Scan for the cell matching the given text and deliver its (X, Y) coordinate at center. 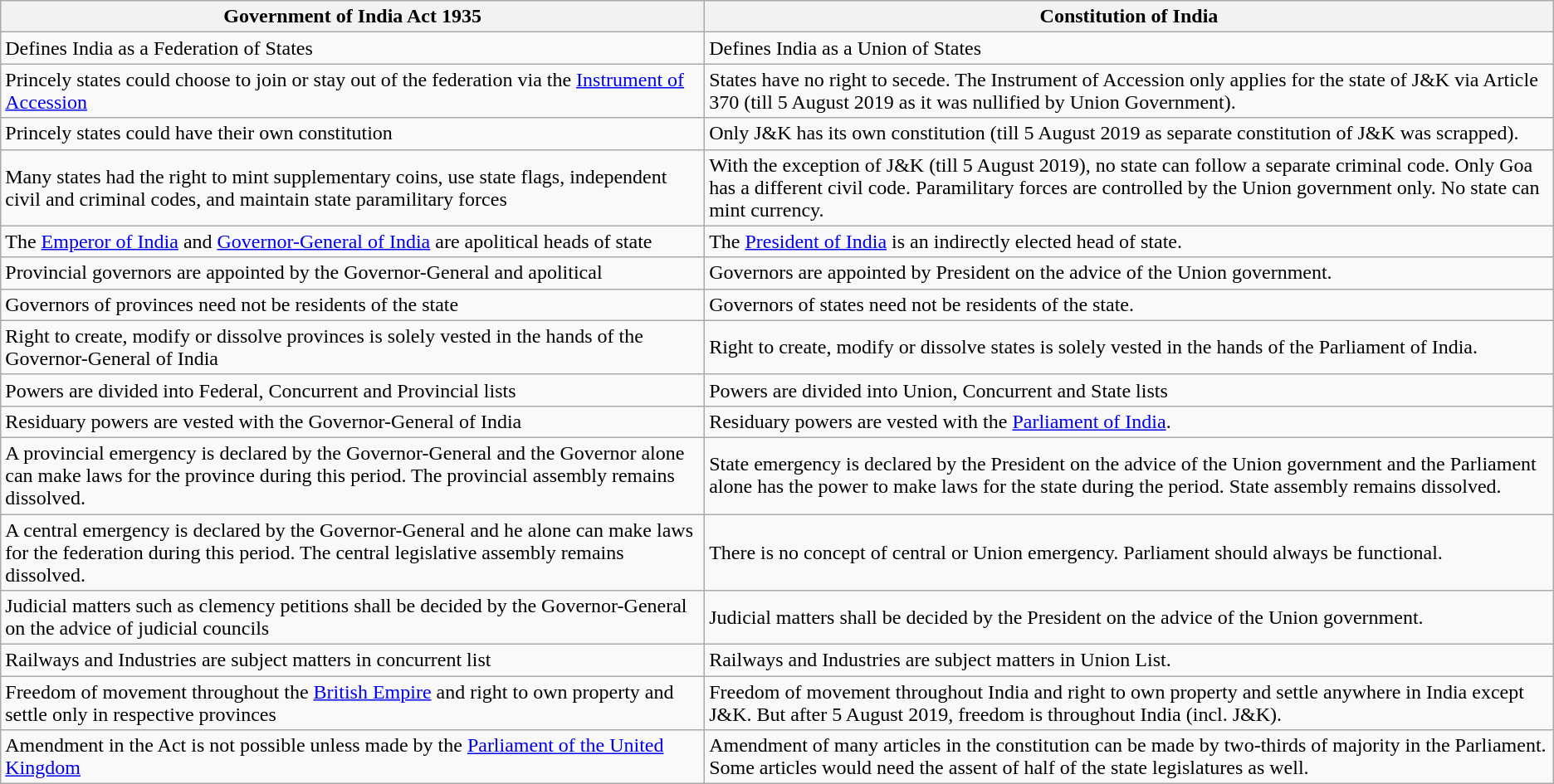
Railways and Industries are subject matters in concurrent list (353, 660)
Amendment in the Act is not possible unless made by the Parliament of the United Kingdom (353, 757)
Governors are appointed by President on the advice of the Union government. (1129, 273)
Provincial governors are appointed by the Governor-General and apolitical (353, 273)
The Emperor of India and Governor-General of India are apolitical heads of state (353, 241)
Many states had the right to mint supplementary coins, use state flags, independent civil and criminal codes, and maintain state paramilitary forces (353, 187)
Powers are divided into Federal, Concurrent and Provincial lists (353, 390)
Freedom of movement throughout the British Empire and right to own property and settle only in respective provinces (353, 704)
The President of India is an indirectly elected head of state. (1129, 241)
Residuary powers are vested with the Governor-General of India (353, 421)
Princely states could have their own constitution (353, 134)
Right to create, modify or dissolve provinces is solely vested in the hands of the Governor-General of India (353, 347)
Governors of provinces need not be residents of the state (353, 304)
Constitution of India (1129, 17)
Powers are divided into Union, Concurrent and State lists (1129, 390)
Defines India as a Union of States (1129, 48)
Judicial matters such as clemency petitions shall be decided by the Governor-General on the advice of judicial councils (353, 617)
There is no concept of central or Union emergency. Parliament should always be functional. (1129, 553)
Only J&K has its own constitution (till 5 August 2019 as separate constitution of J&K was scrapped). (1129, 134)
Princely states could choose to join or stay out of the federation via the Instrument of Accession (353, 91)
Government of India Act 1935 (353, 17)
Railways and Industries are subject matters in Union List. (1129, 660)
Residuary powers are vested with the Parliament of India. (1129, 421)
Judicial matters shall be decided by the President on the advice of the Union government. (1129, 617)
Right to create, modify or dissolve states is solely vested in the hands of the Parliament of India. (1129, 347)
Governors of states need not be residents of the state. (1129, 304)
Defines India as a Federation of States (353, 48)
